Detect which cell encompasses the target text, then output its [x, y] center coordinate. 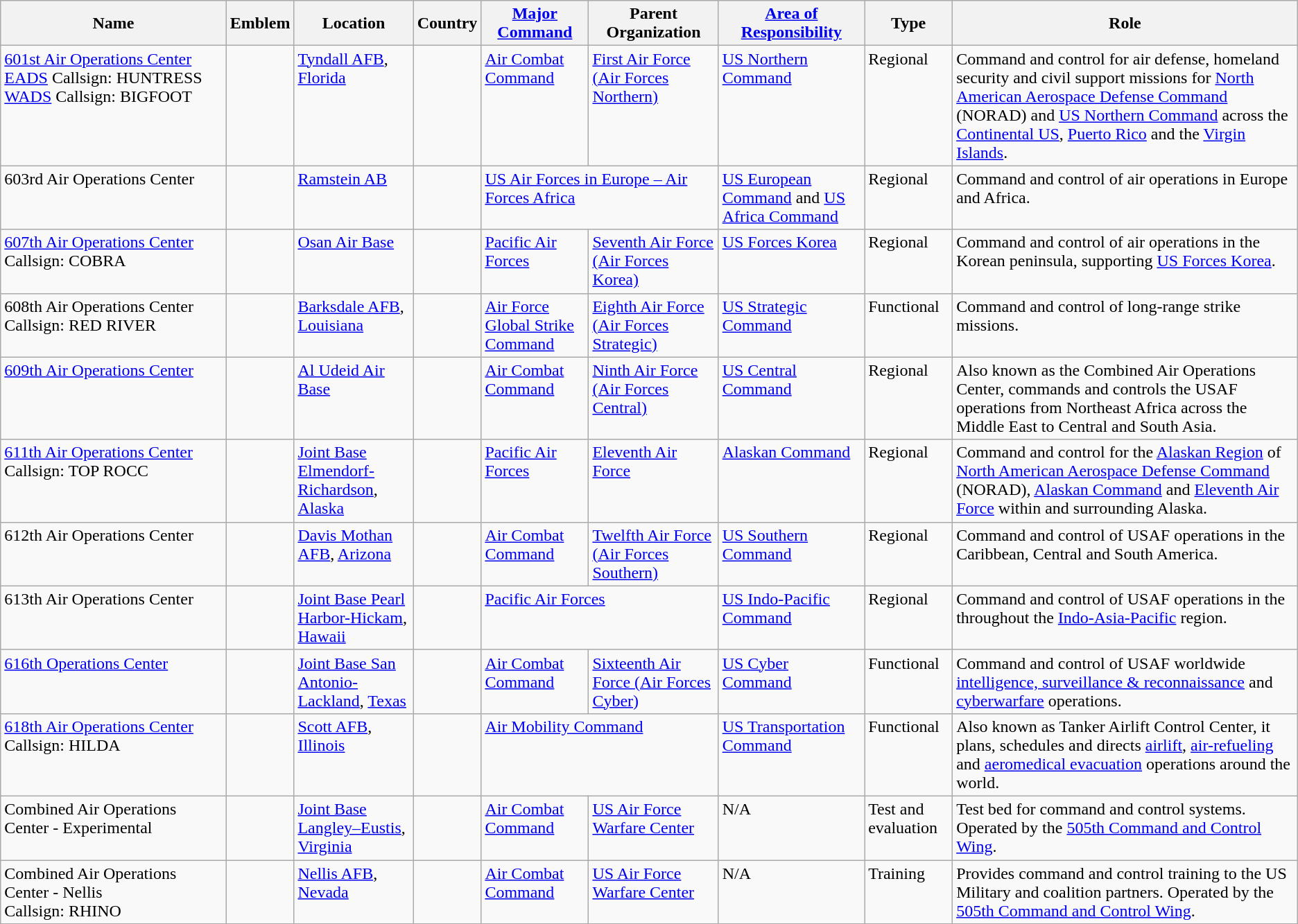
Command and control of USAF worldwide intelligence, surveillance & reconnaissance and cyberwarfare operations. [1125, 681]
609th Air Operations Center [114, 398]
Twelfth Air Force (Air Forces Southern) [653, 554]
Area of Responsibility [791, 24]
Sixteenth Air Force (Air Forces Cyber) [653, 681]
Alaskan Command [791, 481]
US European Command and US Africa Command [791, 198]
Command and control of long-range strike missions. [1125, 325]
612th Air Operations Center [114, 554]
Al Udeid Air Base [354, 398]
Training [908, 891]
601st Air Operations CenterEADS Callsign: HUNTRESSWADS Callsign: BIGFOOT [114, 105]
US Forces Korea [791, 261]
Joint Base Langley–Eustis, Virginia [354, 828]
US Transportation Command [791, 754]
Test bed for command and control systems. Operated by the 505th Command and Control Wing. [1125, 828]
Tyndall AFB, Florida [354, 105]
Air Mobility Command [600, 754]
Command and control of air operations in the Korean peninsula, supporting US Forces Korea. [1125, 261]
US Indo-Pacific Command [791, 618]
Provides command and control training to the US Military and coalition partners. Operated by the 505th Command and Control Wing. [1125, 891]
Osan Air Base [354, 261]
618th Air Operations CenterCallsign: HILDA [114, 754]
Command and control of USAF operations in the throughout the Indo-Asia-Pacific region. [1125, 618]
Emblem [260, 24]
Ramstein AB [354, 198]
US Central Command [791, 398]
US Strategic Command [791, 325]
Barksdale AFB, Louisiana [354, 325]
Role [1125, 24]
Davis Mothan AFB, Arizona [354, 554]
608th Air Operations CenterCallsign: RED RIVER [114, 325]
Eleventh Air Force [653, 481]
Type [908, 24]
Parent Organization [653, 24]
Country [447, 24]
Air Force Global Strike Command [535, 325]
First Air Force (Air Forces Northern) [653, 105]
611th Air Operations CenterCallsign: TOP ROCC [114, 481]
607th Air Operations CenterCallsign: COBRA [114, 261]
Joint Base Pearl Harbor-Hickam, Hawaii [354, 618]
Location [354, 24]
US Northern Command [791, 105]
Command and control of air operations in Europe and Africa. [1125, 198]
Joint Base San Antonio-Lackland, Texas [354, 681]
Major Command [535, 24]
Eighth Air Force (Air Forces Strategic) [653, 325]
Scott AFB, Illinois [354, 754]
US Cyber Command [791, 681]
Name [114, 24]
Joint Base Elmendorf-Richardson, Alaska [354, 481]
Command and control of USAF operations in the Caribbean, Central and South America. [1125, 554]
Ninth Air Force (Air Forces Central) [653, 398]
Combined Air Operations Center - NellisCallsign: RHINO [114, 891]
US Southern Command [791, 554]
Combined Air Operations Center - Experimental [114, 828]
616th Operations Center [114, 681]
Nellis AFB, Nevada [354, 891]
US Air Forces in Europe – Air Forces Africa [600, 198]
Seventh Air Force (Air Forces Korea) [653, 261]
603rd Air Operations Center [114, 198]
Test and evaluation [908, 828]
613th Air Operations Center [114, 618]
